Provide the (X, Y) coordinate of the cell's center where the given text is located.  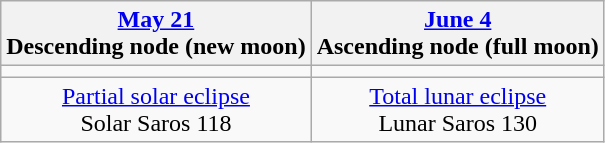
Partial solar eclipseSolar Saros 118 (156, 110)
Total lunar eclipseLunar Saros 130 (458, 110)
May 21Descending node (new moon) (156, 34)
June 4Ascending node (full moon) (458, 34)
